Detect which cell encompasses the target text, then output its [X, Y] center coordinate. 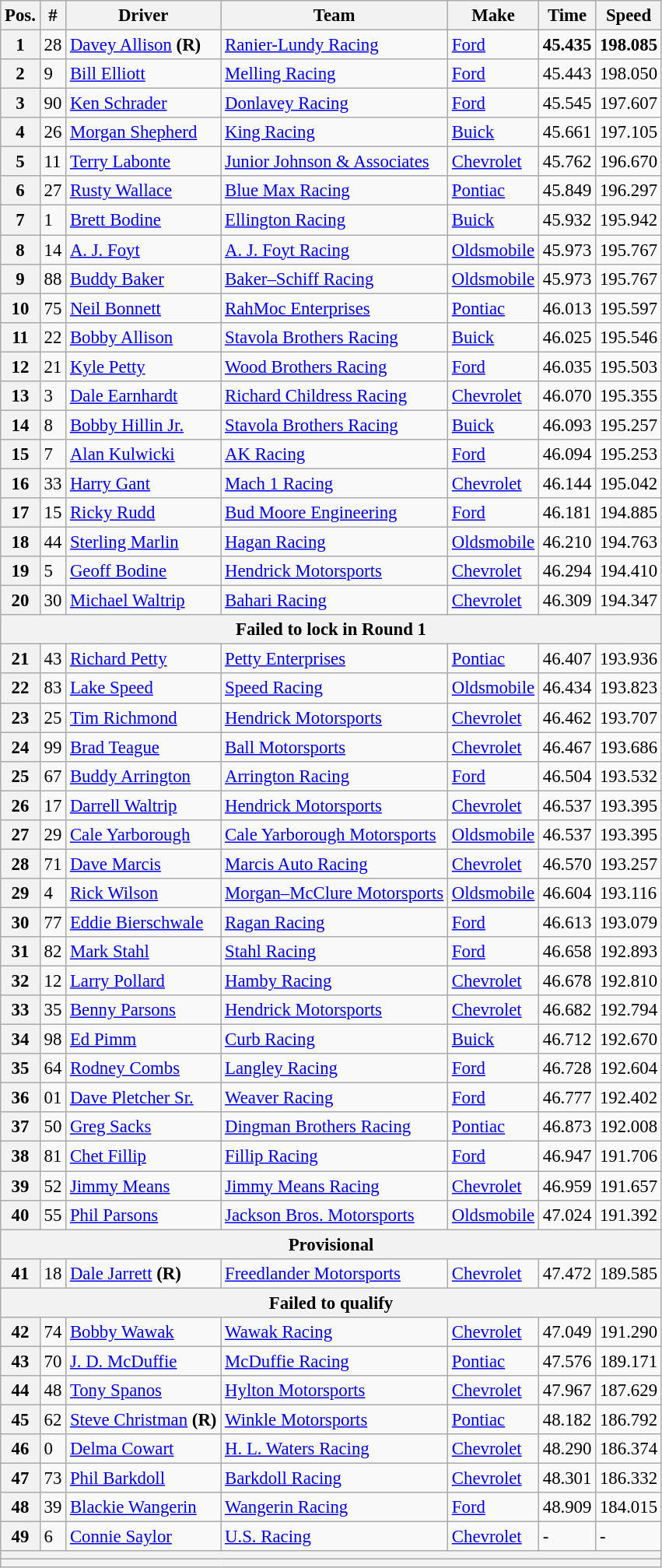
Wangerin Racing [335, 1507]
Ball Motorsports [335, 747]
Bud Moore Engineering [335, 513]
Junior Johnson & Associates [335, 162]
45.762 [566, 162]
46.682 [566, 1010]
195.546 [629, 337]
46.873 [566, 1128]
Wood Brothers Racing [335, 367]
Failed to qualify [331, 1303]
H. L. Waters Racing [335, 1449]
Cale Yarborough [143, 835]
195.503 [629, 367]
46.025 [566, 337]
71 [53, 864]
Bahari Racing [335, 601]
Weaver Racing [335, 1098]
Tony Spanos [143, 1391]
31 [20, 952]
186.332 [629, 1479]
70 [53, 1361]
Dale Jarrett (R) [143, 1273]
RahMoc Enterprises [335, 308]
193.936 [629, 659]
Langley Racing [335, 1068]
49 [20, 1537]
Blackie Wangerin [143, 1507]
Rusty Wallace [143, 191]
Arrington Racing [335, 776]
Wawak Racing [335, 1332]
82 [53, 952]
46.434 [566, 689]
46.013 [566, 308]
19 [20, 571]
198.050 [629, 74]
42 [20, 1332]
83 [53, 689]
Davey Allison (R) [143, 45]
46.181 [566, 513]
AK Racing [335, 454]
40 [20, 1215]
Terry Labonte [143, 162]
46.294 [566, 571]
191.392 [629, 1215]
Buddy Baker [143, 279]
67 [53, 776]
193.257 [629, 864]
193.116 [629, 893]
38 [20, 1156]
46.947 [566, 1156]
46.570 [566, 864]
Chet Fillip [143, 1156]
195.597 [629, 308]
Hagan Racing [335, 542]
192.794 [629, 1010]
47.576 [566, 1361]
197.607 [629, 103]
Richard Childress Racing [335, 396]
46.467 [566, 747]
64 [53, 1068]
Time [566, 16]
194.347 [629, 601]
36 [20, 1098]
46.712 [566, 1040]
52 [53, 1186]
193.532 [629, 776]
192.008 [629, 1128]
47.049 [566, 1332]
Hylton Motorsports [335, 1391]
Speed Racing [335, 689]
24 [20, 747]
32 [20, 981]
Make [493, 16]
Driver [143, 16]
192.810 [629, 981]
41 [20, 1273]
186.792 [629, 1419]
194.885 [629, 513]
0 [53, 1449]
55 [53, 1215]
Marcis Auto Racing [335, 864]
01 [53, 1098]
46.094 [566, 454]
46.309 [566, 601]
Failed to lock in Round 1 [331, 630]
Steve Christman (R) [143, 1419]
Mach 1 Racing [335, 483]
Alan Kulwicki [143, 454]
Tim Richmond [143, 717]
Larry Pollard [143, 981]
47 [20, 1479]
A. J. Foyt [143, 250]
Richard Petty [143, 659]
Phil Barkdoll [143, 1479]
Eddie Bierschwale [143, 922]
98 [53, 1040]
16 [20, 483]
34 [20, 1040]
48.290 [566, 1449]
77 [53, 922]
196.297 [629, 191]
46.777 [566, 1098]
73 [53, 1479]
48.182 [566, 1419]
Ed Pimm [143, 1040]
Ricky Rudd [143, 513]
Neil Bonnett [143, 308]
46.035 [566, 367]
99 [53, 747]
Winkle Motorsports [335, 1419]
Michael Waltrip [143, 601]
Fillip Racing [335, 1156]
191.706 [629, 1156]
46.210 [566, 542]
Melling Racing [335, 74]
81 [53, 1156]
45.849 [566, 191]
192.604 [629, 1068]
48.909 [566, 1507]
195.257 [629, 425]
47.967 [566, 1391]
# [53, 16]
J. D. McDuffie [143, 1361]
46.462 [566, 717]
90 [53, 103]
23 [20, 717]
45.932 [566, 220]
191.290 [629, 1332]
193.686 [629, 747]
A. J. Foyt Racing [335, 250]
Morgan–McClure Motorsports [335, 893]
47.024 [566, 1215]
48.301 [566, 1479]
13 [20, 396]
46.658 [566, 952]
45 [20, 1419]
Baker–Schiff Racing [335, 279]
46.504 [566, 776]
88 [53, 279]
Dingman Brothers Racing [335, 1128]
197.105 [629, 132]
195.942 [629, 220]
50 [53, 1128]
193.823 [629, 689]
Benny Parsons [143, 1010]
Dave Marcis [143, 864]
194.410 [629, 571]
Ken Schrader [143, 103]
King Racing [335, 132]
Curb Racing [335, 1040]
194.763 [629, 542]
198.085 [629, 45]
Dale Earnhardt [143, 396]
Jimmy Means [143, 1186]
184.015 [629, 1507]
196.670 [629, 162]
Bill Elliott [143, 74]
Bobby Wawak [143, 1332]
Buddy Arrington [143, 776]
Rodney Combs [143, 1068]
189.171 [629, 1361]
Hamby Racing [335, 981]
195.253 [629, 454]
45.545 [566, 103]
191.657 [629, 1186]
Bobby Allison [143, 337]
46.093 [566, 425]
Darrell Waltrip [143, 805]
45.435 [566, 45]
Provisional [331, 1244]
75 [53, 308]
46.144 [566, 483]
Dave Pletcher Sr. [143, 1098]
46.407 [566, 659]
Barkdoll Racing [335, 1479]
Stahl Racing [335, 952]
192.893 [629, 952]
Harry Gant [143, 483]
McDuffie Racing [335, 1361]
45.661 [566, 132]
193.079 [629, 922]
Pos. [20, 16]
Lake Speed [143, 689]
46.678 [566, 981]
46 [20, 1449]
45.443 [566, 74]
Brett Bodine [143, 220]
Rick Wilson [143, 893]
Jackson Bros. Motorsports [335, 1215]
2 [20, 74]
Bobby Hillin Jr. [143, 425]
189.585 [629, 1273]
Sterling Marlin [143, 542]
Speed [629, 16]
192.402 [629, 1098]
37 [20, 1128]
Freedlander Motorsports [335, 1273]
195.042 [629, 483]
Morgan Shepherd [143, 132]
Phil Parsons [143, 1215]
20 [20, 601]
Donlavey Racing [335, 103]
195.355 [629, 396]
Team [335, 16]
46.728 [566, 1068]
Cale Yarborough Motorsports [335, 835]
Blue Max Racing [335, 191]
U.S. Racing [335, 1537]
Ranier-Lundy Racing [335, 45]
Greg Sacks [143, 1128]
Connie Saylor [143, 1537]
10 [20, 308]
Brad Teague [143, 747]
46.613 [566, 922]
62 [53, 1419]
Delma Cowart [143, 1449]
192.670 [629, 1040]
186.374 [629, 1449]
Kyle Petty [143, 367]
74 [53, 1332]
Geoff Bodine [143, 571]
Ragan Racing [335, 922]
Ellington Racing [335, 220]
Jimmy Means Racing [335, 1186]
193.707 [629, 717]
47.472 [566, 1273]
46.959 [566, 1186]
46.604 [566, 893]
46.070 [566, 396]
Petty Enterprises [335, 659]
Mark Stahl [143, 952]
187.629 [629, 1391]
